Capture the cell that displays the provided text and extract its (x, y) central coordinate. 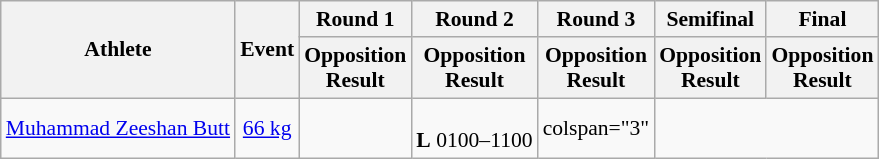
Athlete (118, 50)
Round 2 (474, 19)
Event (267, 50)
Semifinal (710, 19)
L 0100–1100 (474, 128)
Final (822, 19)
colspan="3" (596, 128)
Muhammad Zeeshan Butt (118, 128)
Round 3 (596, 19)
Round 1 (355, 19)
66 kg (267, 128)
